From the cell containing the given text, extract its center point as [X, Y] coordinate. 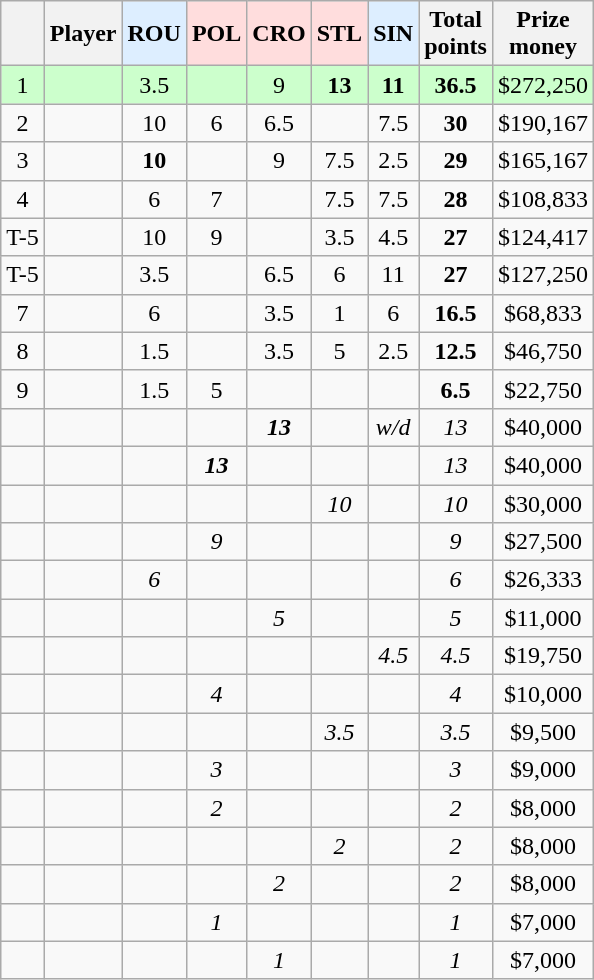
29 [456, 161]
POL [216, 34]
Totalpoints [456, 34]
$22,750 [542, 389]
$165,167 [542, 161]
$26,333 [542, 580]
12.5 [456, 351]
$46,750 [542, 351]
$10,000 [542, 694]
$30,000 [542, 503]
36.5 [456, 85]
STL [339, 34]
CRO [279, 34]
$19,750 [542, 656]
ROU [154, 34]
$108,833 [542, 199]
$190,167 [542, 123]
28 [456, 199]
30 [456, 123]
Prizemoney [542, 34]
$124,417 [542, 237]
$272,250 [542, 85]
$9,500 [542, 732]
$68,833 [542, 313]
w/d [394, 427]
$11,000 [542, 618]
Player [83, 34]
SIN [394, 34]
8 [23, 351]
16.5 [456, 313]
$127,250 [542, 275]
$9,000 [542, 770]
$27,500 [542, 542]
